Return the [x, y] coordinate for the center point of the cell that contains the specified text.  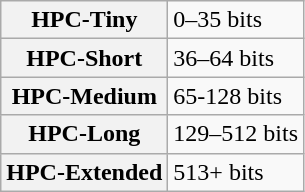
0–35 bits [236, 20]
HPC-Short [84, 58]
65-128 bits [236, 96]
HPC-Long [84, 134]
36–64 bits [236, 58]
HPC-Tiny [84, 20]
129–512 bits [236, 134]
HPC-Medium [84, 96]
513+ bits [236, 172]
HPC-Extended [84, 172]
